Find where the given text appears and provide that cell's center as [X, Y] coordinate. 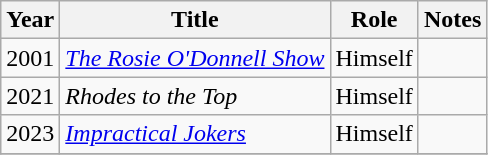
Impractical Jokers [195, 134]
Year [30, 20]
Rhodes to the Top [195, 96]
2023 [30, 134]
Role [374, 20]
The Rosie O'Donnell Show [195, 58]
Notes [452, 20]
2001 [30, 58]
Title [195, 20]
2021 [30, 96]
